Search for the cell housing the specified text and yield its [X, Y] center coordinate. 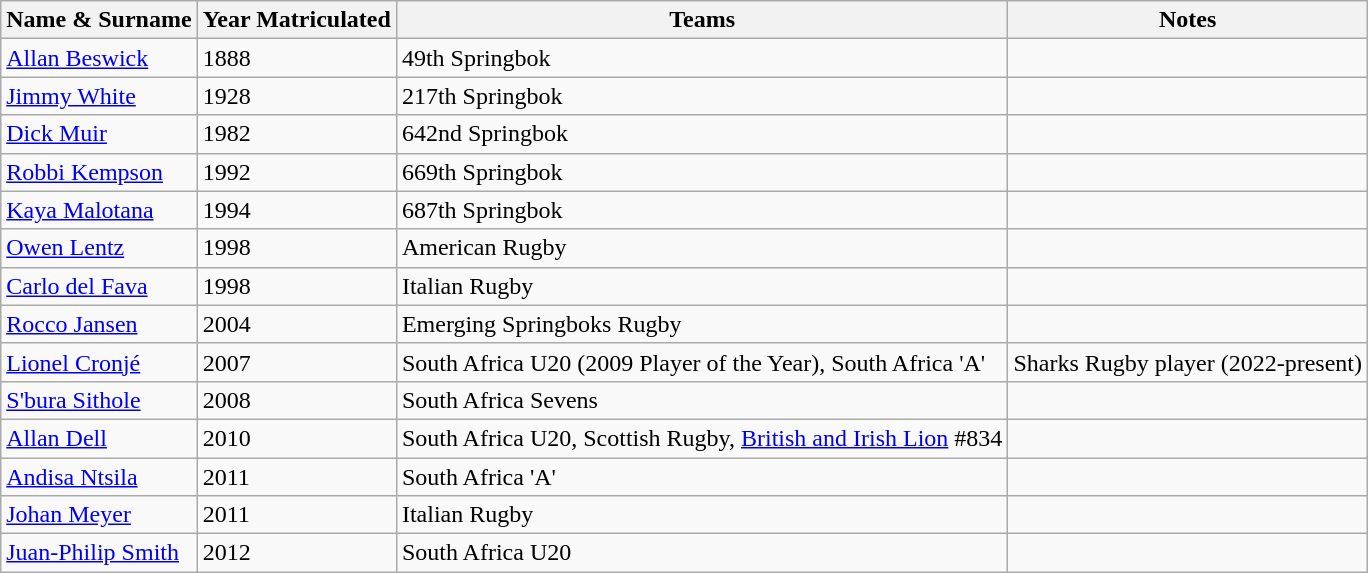
2004 [296, 324]
2010 [296, 438]
South Africa Sevens [702, 400]
Teams [702, 20]
Name & Surname [99, 20]
Lionel Cronjé [99, 362]
Carlo del Fava [99, 286]
Year Matriculated [296, 20]
South Africa U20, Scottish Rugby, British and Irish Lion #834 [702, 438]
S'bura Sithole [99, 400]
Emerging Springboks Rugby [702, 324]
217th Springbok [702, 96]
South Africa U20 [702, 553]
2012 [296, 553]
2008 [296, 400]
South Africa U20 (2009 Player of the Year), South Africa 'A' [702, 362]
687th Springbok [702, 210]
Owen Lentz [99, 248]
Robbi Kempson [99, 172]
Jimmy White [99, 96]
Rocco Jansen [99, 324]
Juan-Philip Smith [99, 553]
American Rugby [702, 248]
1888 [296, 58]
Dick Muir [99, 134]
642nd Springbok [702, 134]
South Africa 'A' [702, 477]
Johan Meyer [99, 515]
1994 [296, 210]
Allan Dell [99, 438]
Allan Beswick [99, 58]
1992 [296, 172]
49th Springbok [702, 58]
Kaya Malotana [99, 210]
Sharks Rugby player (2022-present) [1188, 362]
669th Springbok [702, 172]
Notes [1188, 20]
2007 [296, 362]
1928 [296, 96]
Andisa Ntsila [99, 477]
1982 [296, 134]
